From the cell containing the given text, extract its center point as (x, y) coordinate. 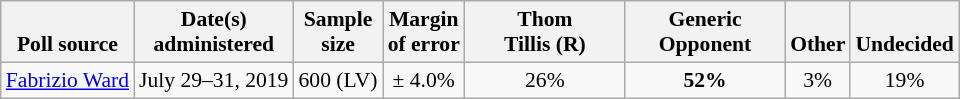
Fabrizio Ward (68, 80)
19% (904, 80)
Samplesize (338, 32)
Date(s)administered (214, 32)
GenericOpponent (705, 32)
July 29–31, 2019 (214, 80)
Undecided (904, 32)
ThomTillis (R) (545, 32)
Other (818, 32)
Poll source (68, 32)
± 4.0% (424, 80)
600 (LV) (338, 80)
Marginof error (424, 32)
52% (705, 80)
26% (545, 80)
3% (818, 80)
